Locate the cell with the specified text and output its [x, y] center coordinate. 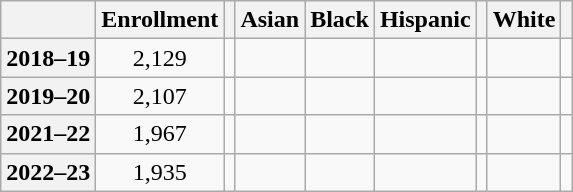
Black [340, 20]
White [524, 20]
2019–20 [48, 96]
2021–22 [48, 134]
Asian [270, 20]
Hispanic [425, 20]
1,967 [160, 134]
1,935 [160, 172]
2,107 [160, 96]
Enrollment [160, 20]
2018–19 [48, 58]
2,129 [160, 58]
2022–23 [48, 172]
